Pinpoint the cell where the given text exists, returning its [X, Y] midpoint coordinate. 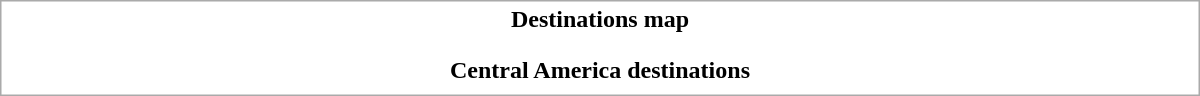
Destinations map [600, 19]
Central America destinations [600, 71]
